Determine the [x, y] coordinate at the center of the cell enclosing the given text.  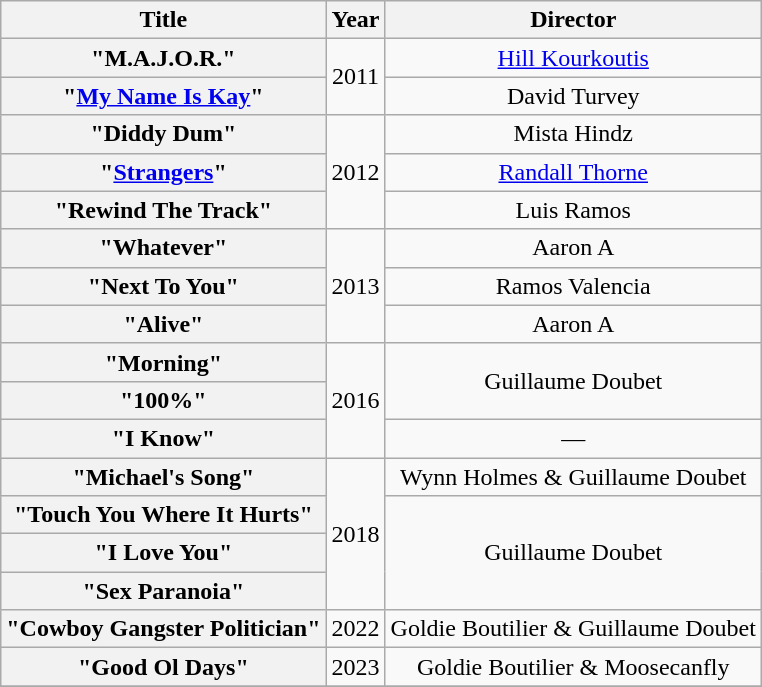
"Touch You Where It Hurts" [164, 515]
Randall Thorne [573, 172]
"I Know" [164, 438]
2011 [356, 77]
"Strangers" [164, 172]
Luis Ramos [573, 210]
— [573, 438]
"M.A.J.O.R." [164, 58]
"Next To You" [164, 286]
Hill Kourkoutis [573, 58]
Ramos Valencia [573, 286]
David Turvey [573, 96]
"Diddy Dum" [164, 134]
Year [356, 20]
"Rewind The Track" [164, 210]
Wynn Holmes & Guillaume Doubet [573, 477]
Mista Hindz [573, 134]
"Good Ol Days" [164, 667]
2016 [356, 400]
"Morning" [164, 362]
2022 [356, 629]
Goldie Boutilier & Guillaume Doubet [573, 629]
"Cowboy Gangster Politician" [164, 629]
2018 [356, 534]
"Alive" [164, 324]
Title [164, 20]
2023 [356, 667]
Director [573, 20]
"100%" [164, 400]
"Michael's Song" [164, 477]
"Sex Paranoia" [164, 591]
2013 [356, 286]
Goldie Boutilier & Moosecanfly [573, 667]
"Whatever" [164, 248]
2012 [356, 172]
"My Name Is Kay" [164, 96]
"I Love You" [164, 553]
